Identify which cell holds the provided text, then report its (x, y) central coordinate. 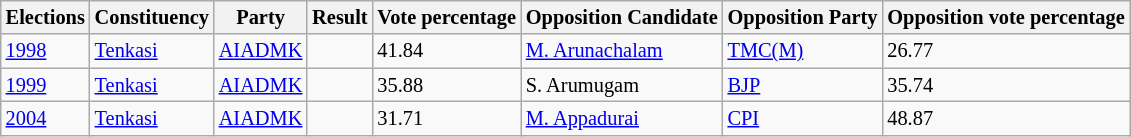
48.87 (1006, 118)
S. Arumugam (622, 85)
Party (260, 17)
Vote percentage (446, 17)
31.71 (446, 118)
2004 (46, 118)
41.84 (446, 51)
BJP (803, 85)
Opposition Candidate (622, 17)
35.74 (1006, 85)
Constituency (152, 17)
M. Arunachalam (622, 51)
Result (340, 17)
26.77 (1006, 51)
TMC(M) (803, 51)
Opposition vote percentage (1006, 17)
Opposition Party (803, 17)
Elections (46, 17)
M. Appadurai (622, 118)
1999 (46, 85)
1998 (46, 51)
35.88 (446, 85)
CPI (803, 118)
